Detect which cell encompasses the target text, then output its (x, y) center coordinate. 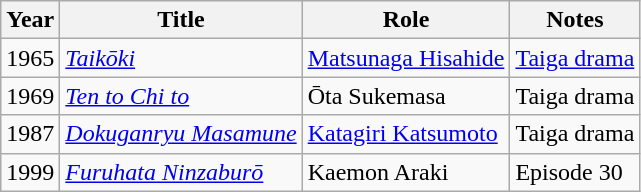
Ōta Sukemasa (406, 96)
Ten to Chi to (181, 96)
Episode 30 (575, 172)
Notes (575, 20)
1965 (30, 58)
1999 (30, 172)
Dokuganryu Masamune (181, 134)
Taikōki (181, 58)
Katagiri Katsumoto (406, 134)
Furuhata Ninzaburō (181, 172)
Year (30, 20)
Role (406, 20)
Title (181, 20)
Matsunaga Hisahide (406, 58)
Kaemon Araki (406, 172)
1987 (30, 134)
1969 (30, 96)
